Determine the (x, y) coordinate at the center of the cell enclosing the given text.  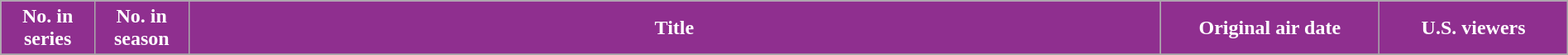
Original air date (1270, 28)
Title (675, 28)
No. inseason (141, 28)
U.S. viewers (1474, 28)
No. inseries (48, 28)
